Detect which cell encompasses the target text, then output its [x, y] center coordinate. 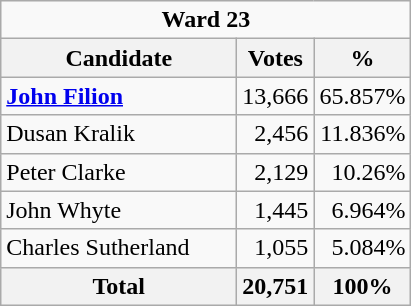
Dusan Kralik [119, 134]
John Filion [119, 96]
11.836% [362, 134]
Total [119, 286]
2,456 [276, 134]
100% [362, 286]
Candidate [119, 58]
20,751 [276, 286]
John Whyte [119, 210]
Peter Clarke [119, 172]
Votes [276, 58]
65.857% [362, 96]
% [362, 58]
1,445 [276, 210]
5.084% [362, 248]
Charles Sutherland [119, 248]
2,129 [276, 172]
6.964% [362, 210]
1,055 [276, 248]
13,666 [276, 96]
10.26% [362, 172]
Ward 23 [206, 20]
